Detect which cell encompasses the target text, then output its [x, y] center coordinate. 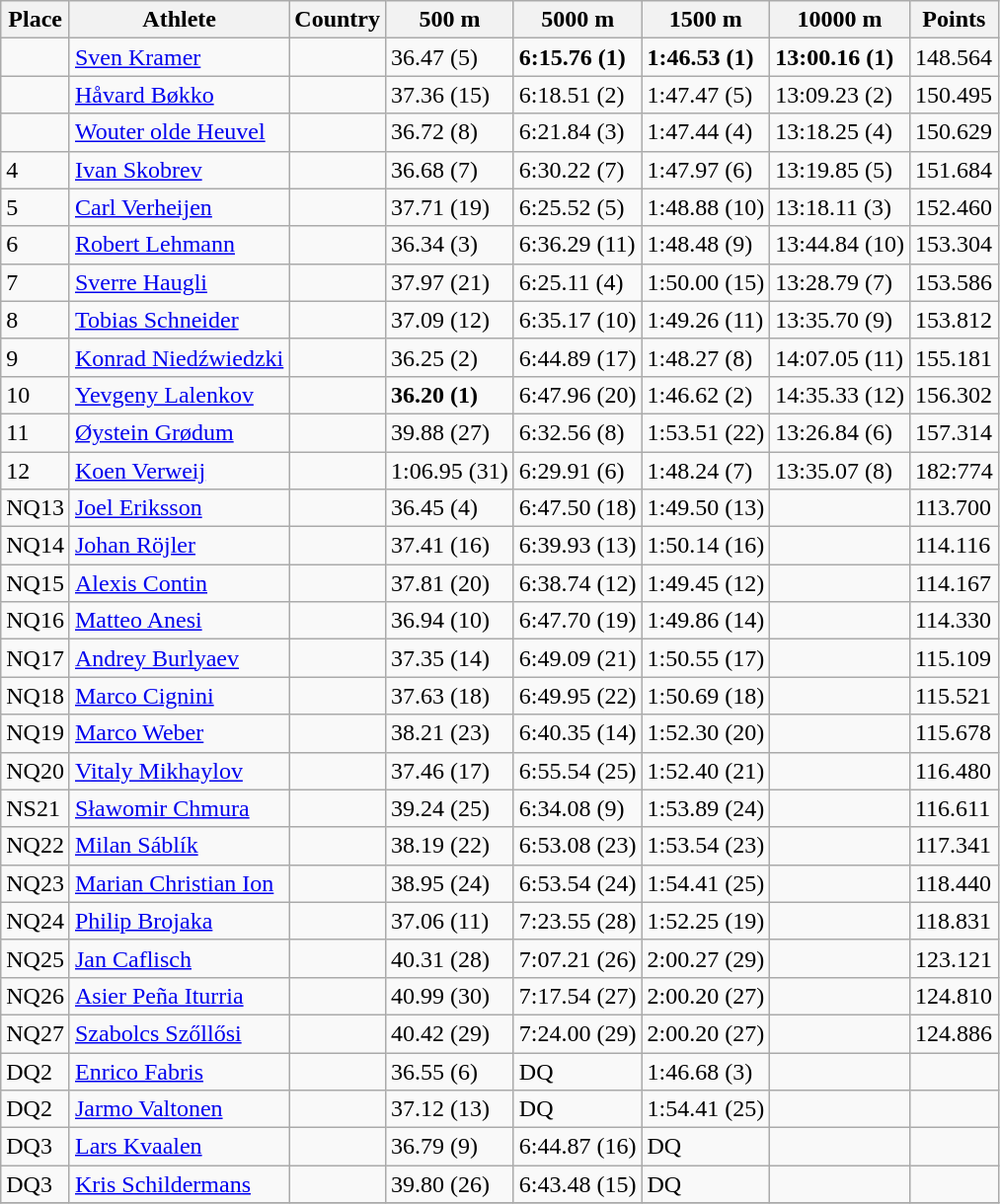
Marian Christian Ion [179, 883]
37.41 (16) [450, 546]
157.314 [954, 432]
NQ17 [36, 658]
38.95 (24) [450, 883]
1:53.89 (24) [706, 808]
6:30.22 (7) [577, 170]
6:49.09 (21) [577, 658]
Konrad Niedźwiedzki [179, 357]
40.42 (29) [450, 1033]
6:38.74 (12) [577, 583]
Matteo Anesi [179, 621]
152.460 [954, 207]
1:49.26 (11) [706, 320]
124.810 [954, 996]
36.25 (2) [450, 357]
13:35.07 (8) [840, 471]
37.36 (15) [450, 95]
114.330 [954, 621]
39.24 (25) [450, 808]
1:52.25 (19) [706, 921]
1:48.48 (9) [706, 245]
7:24.00 (29) [577, 1033]
NQ27 [36, 1033]
155.181 [954, 357]
Ivan Skobrev [179, 170]
13:09.23 (2) [840, 95]
13:18.11 (3) [840, 207]
NQ24 [36, 921]
2:00.27 (29) [706, 958]
36.55 (6) [450, 1071]
36.94 (10) [450, 621]
1:50.55 (17) [706, 658]
37.09 (12) [450, 320]
6:44.89 (17) [577, 357]
1:48.88 (10) [706, 207]
1:46.62 (2) [706, 395]
1:47.44 (4) [706, 132]
1:50.00 (15) [706, 282]
Marco Cignini [179, 696]
40.99 (30) [450, 996]
1:47.97 (6) [706, 170]
13:18.25 (4) [840, 132]
13:26.84 (6) [840, 432]
Tobias Schneider [179, 320]
37.63 (18) [450, 696]
37.97 (21) [450, 282]
6:36.29 (11) [577, 245]
182:774 [954, 471]
148.564 [954, 57]
6:18.51 (2) [577, 95]
124.886 [954, 1033]
NQ26 [36, 996]
150.495 [954, 95]
6:34.08 (9) [577, 808]
6:53.54 (24) [577, 883]
4 [36, 170]
Kris Schildermans [179, 1184]
13:28.79 (7) [840, 282]
NQ22 [36, 846]
1:46.68 (3) [706, 1071]
NS21 [36, 808]
116.480 [954, 771]
39.80 (26) [450, 1184]
14:07.05 (11) [840, 357]
37.12 (13) [450, 1109]
150.629 [954, 132]
36.79 (9) [450, 1147]
6:29.91 (6) [577, 471]
NQ16 [36, 621]
12 [36, 471]
13:19.85 (5) [840, 170]
6:47.70 (19) [577, 621]
6:21.84 (3) [577, 132]
36.47 (5) [450, 57]
13:35.70 (9) [840, 320]
38.19 (22) [450, 846]
153.304 [954, 245]
153.812 [954, 320]
9 [36, 357]
115.109 [954, 658]
117.341 [954, 846]
NQ19 [36, 733]
Yevgeny Lalenkov [179, 395]
5000 m [577, 20]
6 [36, 245]
6:15.76 (1) [577, 57]
153.586 [954, 282]
5 [36, 207]
6:55.54 (25) [577, 771]
1500 m [706, 20]
Points [954, 20]
6:47.96 (20) [577, 395]
114.116 [954, 546]
NQ13 [36, 508]
1:52.40 (21) [706, 771]
14:35.33 (12) [840, 395]
38.21 (23) [450, 733]
11 [36, 432]
Wouter olde Heuvel [179, 132]
118.831 [954, 921]
1:49.86 (14) [706, 621]
6:25.52 (5) [577, 207]
37.46 (17) [450, 771]
Jan Caflisch [179, 958]
Szabolcs Szőllősi [179, 1033]
36.34 (3) [450, 245]
500 m [450, 20]
6:40.35 (14) [577, 733]
6:25.11 (4) [577, 282]
Philip Brojaka [179, 921]
156.302 [954, 395]
7:17.54 (27) [577, 996]
113.700 [954, 508]
Joel Eriksson [179, 508]
Marco Weber [179, 733]
39.88 (27) [450, 432]
Vitaly Mikhaylov [179, 771]
6:49.95 (22) [577, 696]
NQ25 [36, 958]
Enrico Fabris [179, 1071]
37.71 (19) [450, 207]
1:49.50 (13) [706, 508]
1:48.24 (7) [706, 471]
36.68 (7) [450, 170]
Andrey Burlyaev [179, 658]
NQ18 [36, 696]
Sławomir Chmura [179, 808]
7 [36, 282]
1:50.69 (18) [706, 696]
116.611 [954, 808]
36.45 (4) [450, 508]
Athlete [179, 20]
114.167 [954, 583]
8 [36, 320]
7:23.55 (28) [577, 921]
Johan Röjler [179, 546]
6:53.08 (23) [577, 846]
13:44.84 (10) [840, 245]
1:46.53 (1) [706, 57]
115.521 [954, 696]
Alexis Contin [179, 583]
37.06 (11) [450, 921]
1:50.14 (16) [706, 546]
Asier Peña Iturria [179, 996]
Sverre Haugli [179, 282]
7:07.21 (26) [577, 958]
Øystein Grødum [179, 432]
10000 m [840, 20]
1:48.27 (8) [706, 357]
1:06.95 (31) [450, 471]
Lars Kvaalen [179, 1147]
6:39.93 (13) [577, 546]
36.72 (8) [450, 132]
123.121 [954, 958]
Sven Kramer [179, 57]
36.20 (1) [450, 395]
Place [36, 20]
NQ15 [36, 583]
NQ14 [36, 546]
1:53.54 (23) [706, 846]
10 [36, 395]
Robert Lehmann [179, 245]
6:43.48 (15) [577, 1184]
6:32.56 (8) [577, 432]
Milan Sáblík [179, 846]
37.81 (20) [450, 583]
Country [338, 20]
40.31 (28) [450, 958]
Carl Verheijen [179, 207]
6:47.50 (18) [577, 508]
13:00.16 (1) [840, 57]
1:52.30 (20) [706, 733]
1:49.45 (12) [706, 583]
37.35 (14) [450, 658]
151.684 [954, 170]
118.440 [954, 883]
6:44.87 (16) [577, 1147]
NQ23 [36, 883]
Jarmo Valtonen [179, 1109]
6:35.17 (10) [577, 320]
Koen Verweij [179, 471]
NQ20 [36, 771]
1:53.51 (22) [706, 432]
1:47.47 (5) [706, 95]
Håvard Bøkko [179, 95]
115.678 [954, 733]
